Return (X, Y) of the center of cell containing provided text 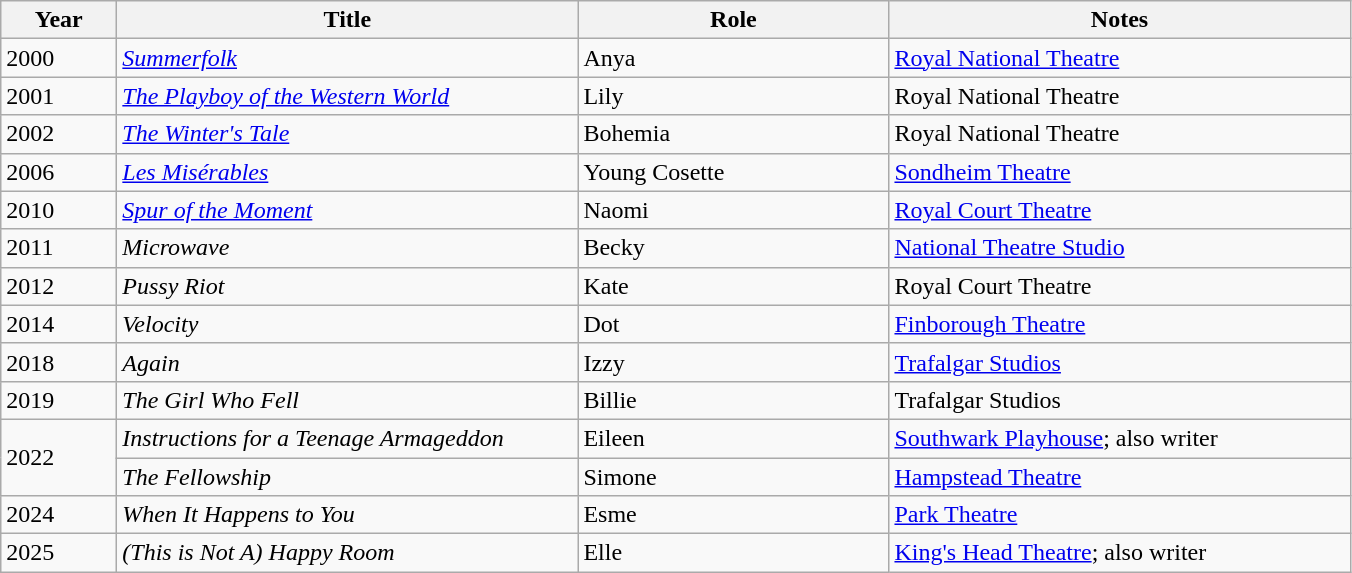
Pussy Riot (348, 286)
Bohemia (734, 134)
Elle (734, 553)
Dot (734, 324)
2022 (59, 457)
Esme (734, 515)
2018 (59, 362)
Sondheim Theatre (1120, 172)
2011 (59, 248)
Year (59, 20)
Summerfolk (348, 58)
2000 (59, 58)
2014 (59, 324)
Spur of the Moment (348, 210)
Billie (734, 400)
Anya (734, 58)
Kate (734, 286)
2001 (59, 96)
National Theatre Studio (1120, 248)
Microwave (348, 248)
2006 (59, 172)
Young Cosette (734, 172)
When It Happens to You (348, 515)
Southwark Playhouse; also writer (1120, 438)
Naomi (734, 210)
2019 (59, 400)
2012 (59, 286)
Les Misérables (348, 172)
The Girl Who Fell (348, 400)
2024 (59, 515)
(This is Not A) Happy Room (348, 553)
The Fellowship (348, 477)
The Playboy of the Western World (348, 96)
King's Head Theatre; also writer (1120, 553)
2025 (59, 553)
Velocity (348, 324)
Again (348, 362)
2010 (59, 210)
The Winter's Tale (348, 134)
Izzy (734, 362)
Role (734, 20)
Simone (734, 477)
Finborough Theatre (1120, 324)
Hampstead Theatre (1120, 477)
Notes (1120, 20)
Instructions for a Teenage Armageddon (348, 438)
Lily (734, 96)
Park Theatre (1120, 515)
Title (348, 20)
Eileen (734, 438)
2002 (59, 134)
Becky (734, 248)
